Extract the [X, Y] coordinate from the center of the cell holding the provided text.  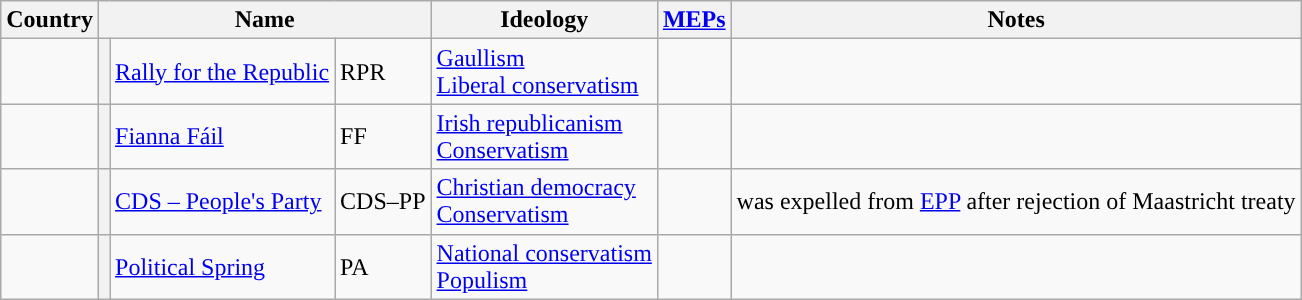
Notes [1016, 20]
PA [383, 266]
GaullismLiberal conservatism [544, 72]
Political Spring [222, 266]
Name [264, 20]
Country [50, 20]
CDS – People's Party [222, 202]
Irish republicanismConservatism [544, 136]
National conservatismPopulism [544, 266]
was expelled from EPP after rejection of Maastricht treaty [1016, 202]
CDS–PP [383, 202]
MEPs [694, 20]
RPR [383, 72]
Christian democracyConservatism [544, 202]
Rally for the Republic [222, 72]
Ideology [544, 20]
FF [383, 136]
Fianna Fáil [222, 136]
